Capture the cell that displays the provided text and extract its (X, Y) central coordinate. 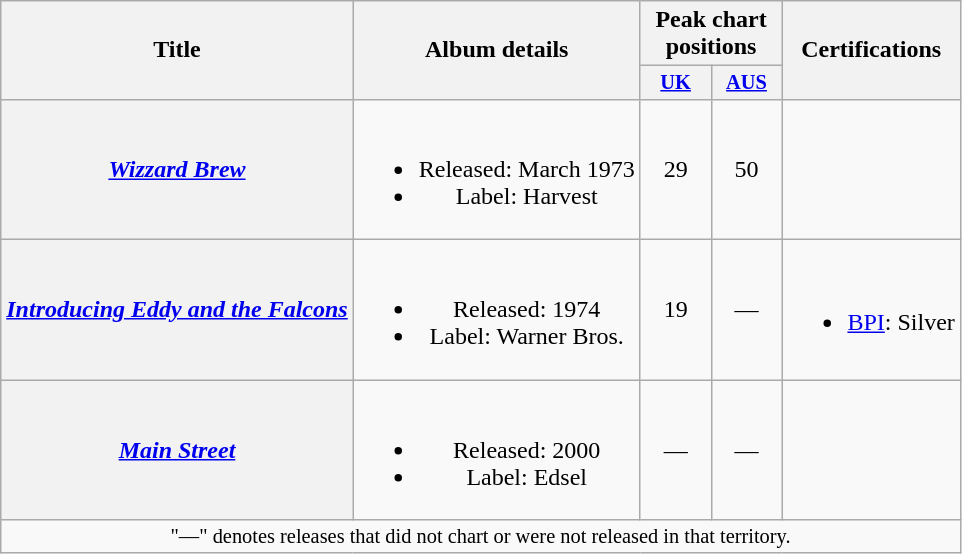
Released: 1974Label: Warner Bros. (496, 310)
Certifications (871, 50)
"—" denotes releases that did not chart or were not released in that territory. (481, 537)
Wizzard Brew (177, 169)
Released: 2000Label: Edsel (496, 450)
Title (177, 50)
19 (676, 310)
Peak chart positions (711, 34)
Album details (496, 50)
AUS (746, 83)
Introducing Eddy and the Falcons (177, 310)
29 (676, 169)
Released: March 1973Label: Harvest (496, 169)
UK (676, 83)
Main Street (177, 450)
50 (746, 169)
BPI: Silver (871, 310)
